Output the (x, y) coordinate of the center of the cell containing the given text.  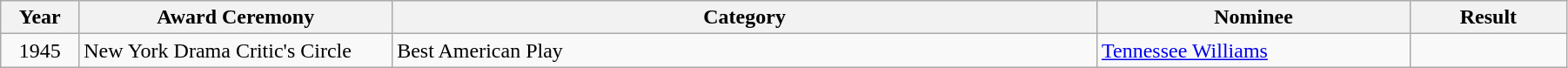
1945 (40, 51)
Best American Play (745, 51)
Category (745, 17)
New York Drama Critic's Circle (236, 51)
Result (1488, 17)
Award Ceremony (236, 17)
Year (40, 17)
Tennessee Williams (1254, 51)
Nominee (1254, 17)
